From the cell containing the given text, extract its center point as (X, Y) coordinate. 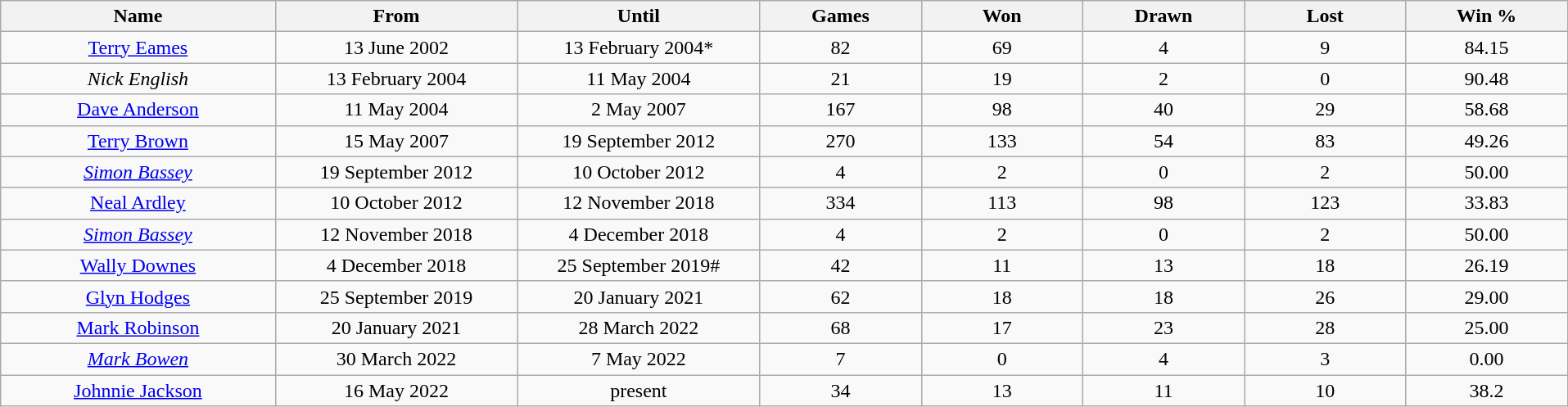
25.00 (1487, 328)
Name (138, 16)
62 (840, 296)
68 (840, 328)
Dave Anderson (138, 110)
9 (1325, 47)
16 May 2022 (396, 391)
Mark Robinson (138, 328)
58.68 (1487, 110)
113 (1002, 203)
0.00 (1487, 359)
Until (639, 16)
167 (840, 110)
Drawn (1163, 16)
29 (1325, 110)
40 (1163, 110)
26.19 (1487, 265)
Won (1002, 16)
123 (1325, 203)
30 March 2022 (396, 359)
38.2 (1487, 391)
10 (1325, 391)
Neal Ardley (138, 203)
Wally Downes (138, 265)
90.48 (1487, 79)
17 (1002, 328)
13 February 2004* (639, 47)
25 September 2019# (639, 265)
29.00 (1487, 296)
82 (840, 47)
13 June 2002 (396, 47)
26 (1325, 296)
Johnnie Jackson (138, 391)
Terry Brown (138, 141)
23 (1163, 328)
83 (1325, 141)
present (639, 391)
334 (840, 203)
From (396, 16)
Nick English (138, 79)
2 May 2007 (639, 110)
25 September 2019 (396, 296)
54 (1163, 141)
49.26 (1487, 141)
Terry Eames (138, 47)
33.83 (1487, 203)
21 (840, 79)
15 May 2007 (396, 141)
Mark Bowen (138, 359)
28 (1325, 328)
84.15 (1487, 47)
Games (840, 16)
69 (1002, 47)
34 (840, 391)
270 (840, 141)
7 (840, 359)
Win % (1487, 16)
13 February 2004 (396, 79)
Glyn Hodges (138, 296)
42 (840, 265)
Lost (1325, 16)
133 (1002, 141)
19 (1002, 79)
7 May 2022 (639, 359)
3 (1325, 359)
28 March 2022 (639, 328)
